For the text-containing cell, return its midpoint in (x, y) coordinate format. 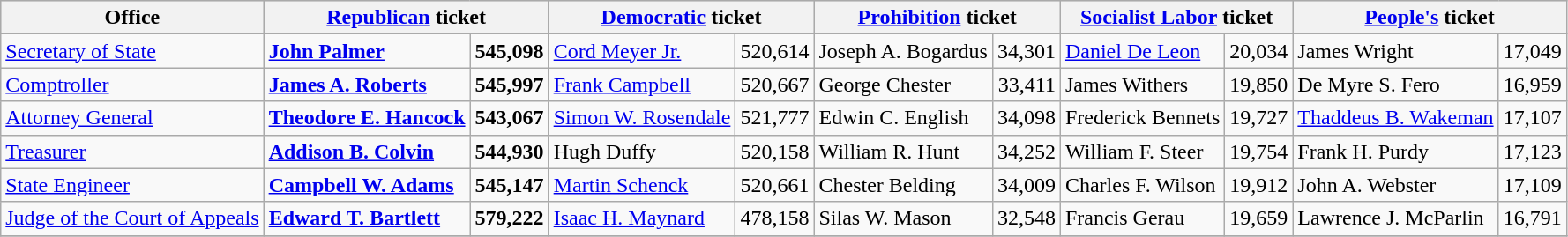
James A. Roberts (367, 85)
Comptroller (132, 85)
19,850 (1259, 85)
32,548 (1027, 218)
Prohibition ticket (937, 18)
34,252 (1027, 152)
520,667 (774, 85)
19,754 (1259, 152)
Chester Belding (903, 185)
19,727 (1259, 118)
People's ticket (1430, 18)
Charles F. Wilson (1142, 185)
16,791 (1533, 218)
17,109 (1533, 185)
George Chester (903, 85)
Silas W. Mason (903, 218)
544,930 (510, 152)
Frederick Bennets (1142, 118)
Attorney General (132, 118)
Joseph A. Bogardus (903, 51)
Hugh Duffy (642, 152)
Frank H. Purdy (1395, 152)
Simon W. Rosendale (642, 118)
34,009 (1027, 185)
19,912 (1259, 185)
De Myre S. Fero (1395, 85)
Isaac H. Maynard (642, 218)
Frank Campbell (642, 85)
34,098 (1027, 118)
Lawrence J. McParlin (1395, 218)
17,107 (1533, 118)
545,997 (510, 85)
William F. Steer (1142, 152)
Francis Gerau (1142, 218)
Office (132, 18)
579,222 (510, 218)
Edward T. Bartlett (367, 218)
William R. Hunt (903, 152)
545,147 (510, 185)
Democratic ticket (681, 18)
17,123 (1533, 152)
Secretary of State (132, 51)
Daniel De Leon (1142, 51)
17,049 (1533, 51)
520,158 (774, 152)
John A. Webster (1395, 185)
Campbell W. Adams (367, 185)
20,034 (1259, 51)
16,959 (1533, 85)
Addison B. Colvin (367, 152)
34,301 (1027, 51)
State Engineer (132, 185)
19,659 (1259, 218)
Theodore E. Hancock (367, 118)
520,614 (774, 51)
Republican ticket (406, 18)
Martin Schenck (642, 185)
Judge of the Court of Appeals (132, 218)
James Wright (1395, 51)
33,411 (1027, 85)
545,098 (510, 51)
Edwin C. English (903, 118)
521,777 (774, 118)
520,661 (774, 185)
Thaddeus B. Wakeman (1395, 118)
James Withers (1142, 85)
Cord Meyer Jr. (642, 51)
478,158 (774, 218)
Treasurer (132, 152)
John Palmer (367, 51)
543,067 (510, 118)
Socialist Labor ticket (1176, 18)
